From the cell containing the given text, extract its center point as (x, y) coordinate. 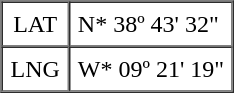
LAT (36, 24)
W* 09º 21' 19" (151, 68)
N* 38º 43' 32" (151, 24)
LNG (36, 68)
